Capture the cell that displays the provided text and extract its (x, y) central coordinate. 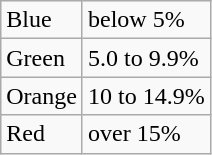
5.0 to 9.9% (146, 58)
below 5% (146, 20)
10 to 14.9% (146, 96)
Green (42, 58)
Red (42, 134)
Blue (42, 20)
Orange (42, 96)
over 15% (146, 134)
